For the text-containing cell, return its midpoint in (X, Y) coordinate format. 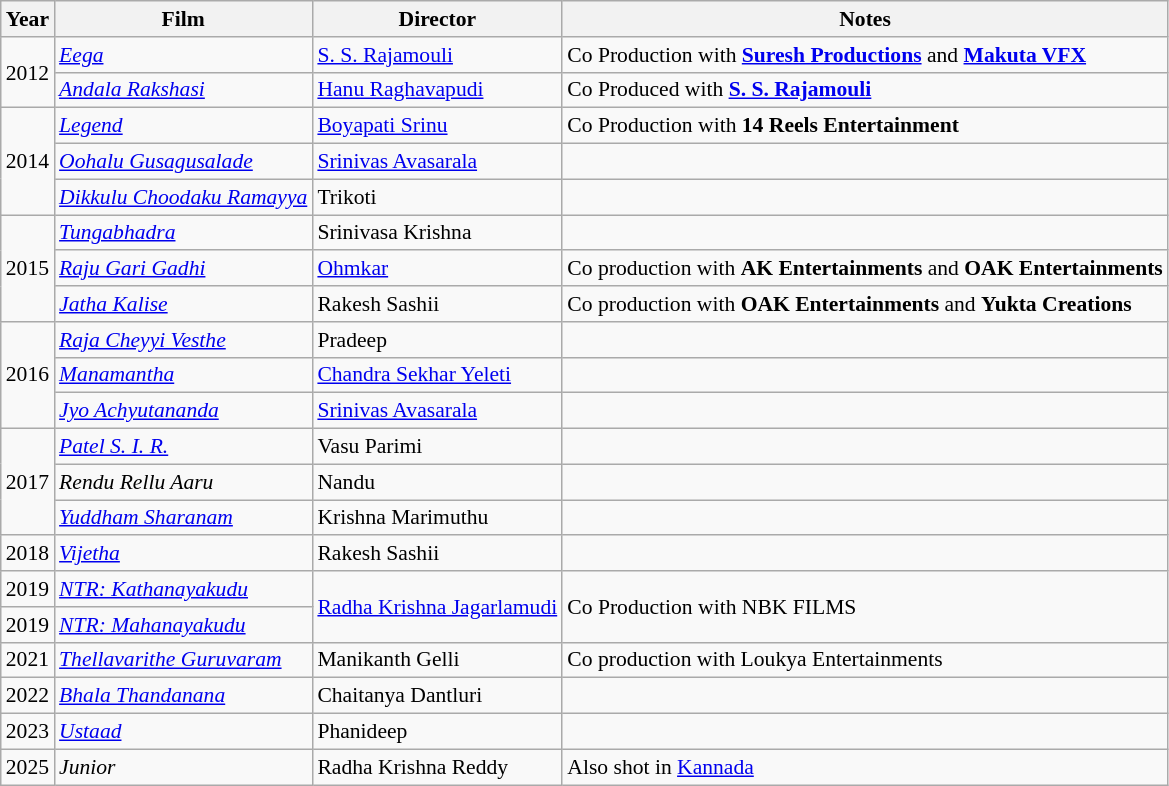
Eega (183, 55)
Raja Cheyyi Vesthe (183, 340)
Chaitanya Dantluri (437, 696)
Co Production with 14 Reels Entertainment (865, 126)
Jyo Achyutananda (183, 411)
Ohmkar (437, 269)
Yuddham Sharanam (183, 518)
2017 (28, 482)
Nandu (437, 482)
Director (437, 19)
Boyapati Srinu (437, 126)
2016 (28, 376)
Bhala Thandanana (183, 696)
Dikkulu Choodaku Ramayya (183, 197)
2018 (28, 554)
Srinivasa Krishna (437, 233)
2025 (28, 767)
Oohalu Gusagusalade (183, 162)
Patel S. I. R. (183, 447)
Jatha Kalise (183, 304)
Raju Gari Gadhi (183, 269)
Rendu Rellu Aaru (183, 482)
Co Produced with S. S. Rajamouli (865, 90)
Manikanth Gelli (437, 660)
Notes (865, 19)
Chandra Sekhar Yeleti (437, 375)
Vijetha (183, 554)
Vasu Parimi (437, 447)
Co production with OAK Entertainments and Yukta Creations (865, 304)
Thellavarithe Guruvaram (183, 660)
Radha Krishna Reddy (437, 767)
Tungabhadra (183, 233)
Also shot in Kannada (865, 767)
2014 (28, 162)
Co production with Loukya Entertainments (865, 660)
Year (28, 19)
Pradeep (437, 340)
2015 (28, 268)
NTR: Kathanayakudu (183, 589)
Phanideep (437, 732)
Trikoti (437, 197)
2023 (28, 732)
2022 (28, 696)
Hanu Raghavapudi (437, 90)
Ustaad (183, 732)
Manamantha (183, 375)
Co production with AK Entertainments and OAK Entertainments (865, 269)
Co Production with Suresh Productions and Makuta VFX (865, 55)
Radha Krishna Jagarlamudi (437, 606)
Andala Rakshasi (183, 90)
Legend (183, 126)
S. S. Rajamouli (437, 55)
Junior (183, 767)
2021 (28, 660)
Film (183, 19)
Krishna Marimuthu (437, 518)
NTR: Mahanayakudu (183, 625)
Co Production with NBK FILMS (865, 606)
2012 (28, 72)
